Capture the cell that displays the provided text and extract its (X, Y) central coordinate. 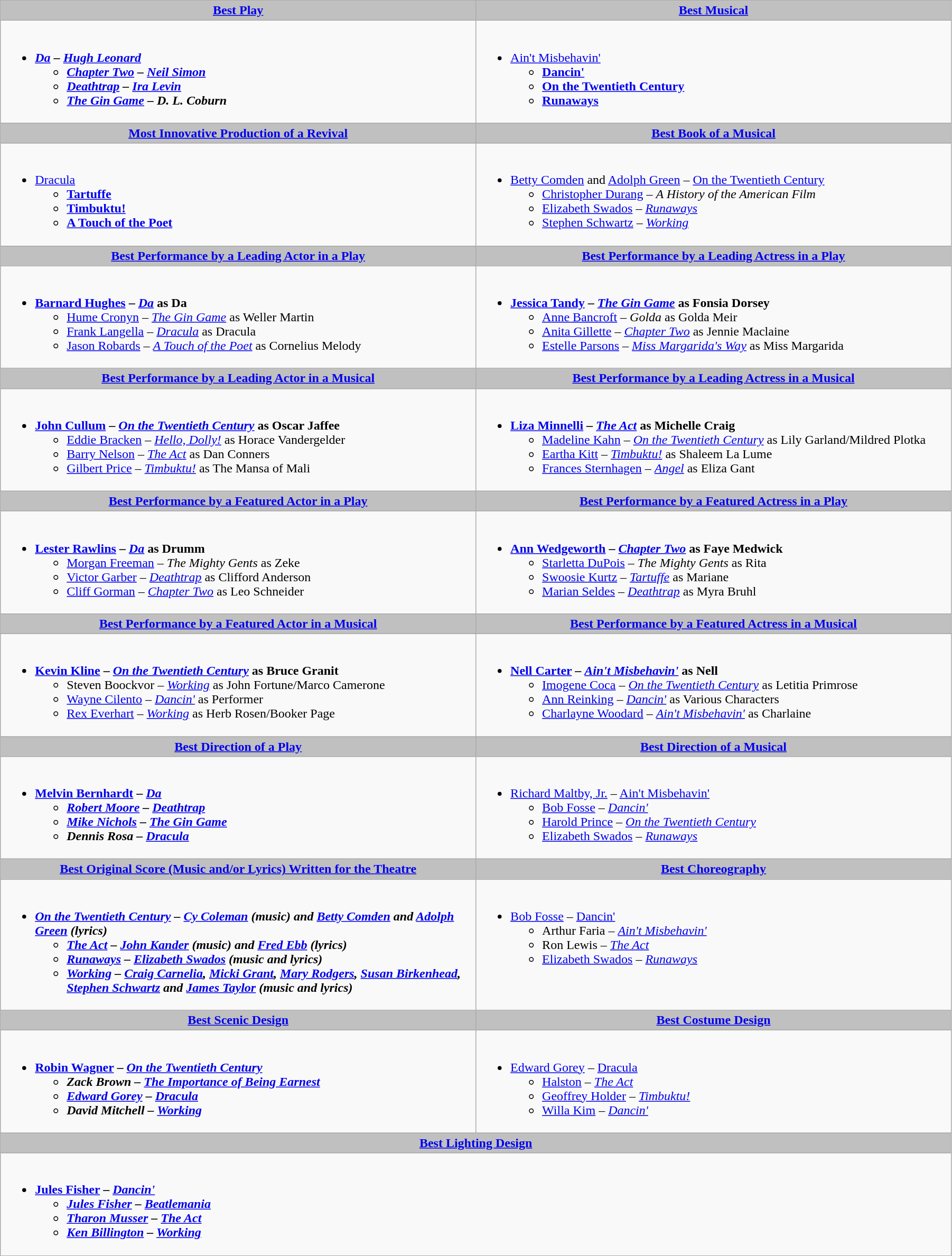
Ain't Misbehavin'Dancin'On the Twentieth CenturyRunaways (714, 72)
Best Direction of a Musical (714, 747)
Da – Hugh LeonardChapter Two – Neil SimonDeathtrap – Ira LevinThe Gin Game – D. L. Coburn (238, 72)
Bob Fosse – Dancin'Arthur Faria – Ain't Misbehavin'Ron Lewis – The ActElizabeth Swados – Runaways (714, 945)
Edward Gorey – DraculaHalston – The ActGeoffrey Holder – Timbuktu!Willa Kim – Dancin' (714, 1082)
Best Book of a Musical (714, 133)
Melvin Bernhardt – DaRobert Moore – DeathtrapMike Nichols – The Gin GameDennis Rosa – Dracula (238, 808)
Jules Fisher – Dancin'Jules Fisher – BeatlemaniaTharon Musser – The ActKen Billington – Working (476, 1204)
Best Costume Design (714, 1020)
Best Performance by a Leading Actor in a Musical (238, 378)
Best Direction of a Play (238, 747)
Best Scenic Design (238, 1020)
Best Original Score (Music and/or Lyrics) Written for the Theatre (238, 869)
Richard Maltby, Jr. – Ain't Misbehavin'Bob Fosse – Dancin'Harold Prince – On the Twentieth CenturyElizabeth Swados – Runaways (714, 808)
Best Choreography (714, 869)
Best Lighting Design (476, 1143)
Best Performance by a Featured Actress in a Play (714, 501)
Best Performance by a Leading Actor in a Play (238, 256)
Best Play (238, 11)
Best Musical (714, 11)
Best Performance by a Featured Actor in a Play (238, 501)
DraculaTartuffeTimbuktu!A Touch of the Poet (238, 194)
Best Performance by a Featured Actress in a Musical (714, 624)
Most Innovative Production of a Revival (238, 133)
Best Performance by a Leading Actress in a Play (714, 256)
Best Performance by a Featured Actor in a Musical (238, 624)
Best Performance by a Leading Actress in a Musical (714, 378)
Robin Wagner – On the Twentieth CenturyZack Brown – The Importance of Being EarnestEdward Gorey – DraculaDavid Mitchell – Working (238, 1082)
